Identify which cell holds the provided text, then report its [x, y] central coordinate. 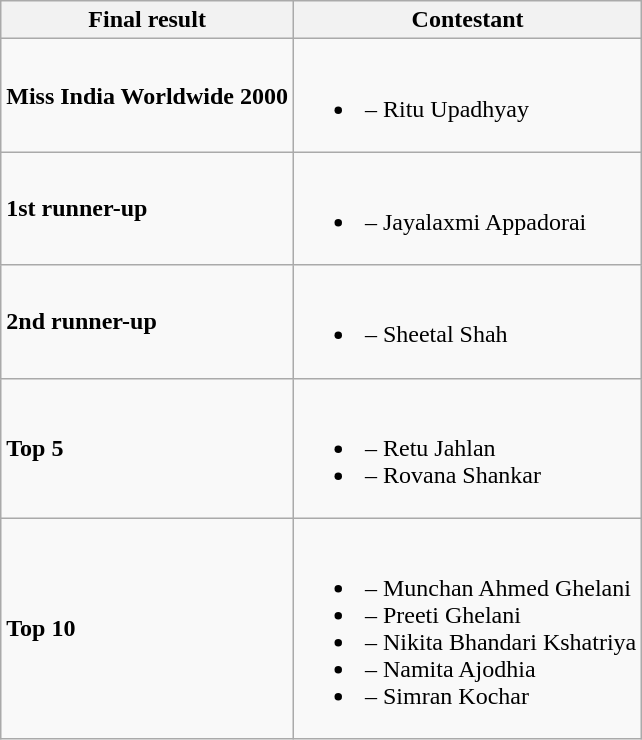
Contestant [467, 20]
– Jayalaxmi Appadorai [467, 208]
– Sheetal Shah [467, 322]
– Retu Jahlan – Rovana Shankar [467, 448]
Top 5 [148, 448]
Final result [148, 20]
2nd runner-up [148, 322]
1st runner-up [148, 208]
Miss India Worldwide 2000 [148, 96]
Top 10 [148, 628]
– Ritu Upadhyay [467, 96]
– Munchan Ahmed Ghelani – Preeti Ghelani – Nikita Bhandari Kshatriya – Namita Ajodhia – Simran Kochar [467, 628]
